Find where the given text appears and provide that cell's center as (X, Y) coordinate. 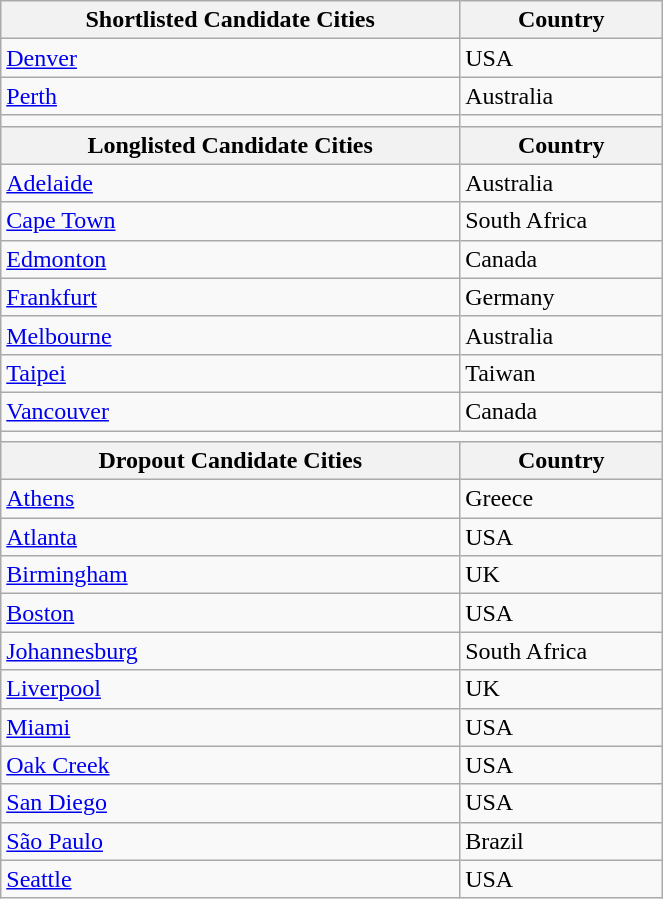
Denver (230, 58)
Johannesburg (230, 651)
Athens (230, 499)
Atlanta (230, 537)
Longlisted Candidate Cities (230, 145)
Germany (562, 297)
Shortlisted Candidate Cities (230, 20)
Melbourne (230, 335)
Birmingham (230, 575)
Vancouver (230, 411)
Miami (230, 727)
Cape Town (230, 221)
San Diego (230, 803)
Taiwan (562, 373)
Frankfurt (230, 297)
Perth (230, 96)
Dropout Candidate Cities (230, 461)
Taipei (230, 373)
Oak Creek (230, 765)
Greece (562, 499)
Liverpool (230, 689)
Brazil (562, 841)
Boston (230, 613)
Adelaide (230, 183)
Seattle (230, 879)
São Paulo (230, 841)
Edmonton (230, 259)
